Extract the (X, Y) coordinate from the center of the cell holding the provided text.  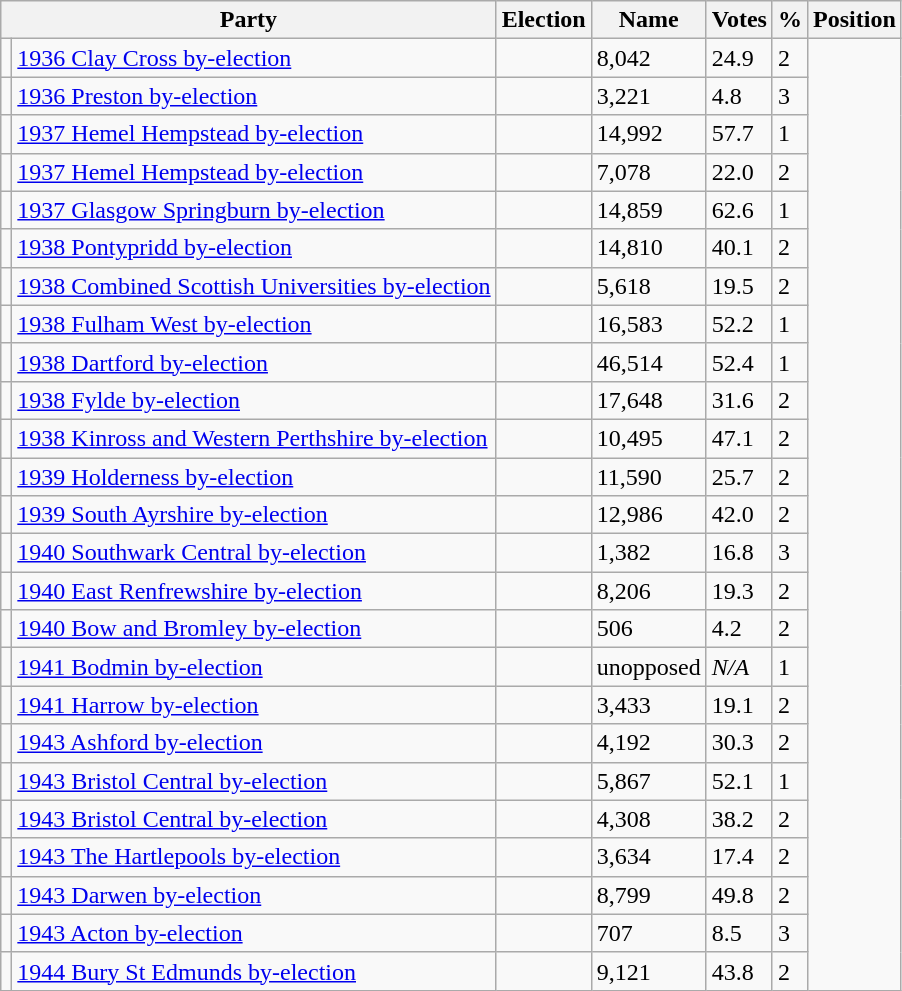
9,121 (648, 971)
16,583 (648, 324)
Name (648, 20)
1938 Fylde by-election (254, 400)
8,206 (648, 591)
3,221 (648, 96)
Election (544, 20)
1940 Bow and Bromley by-election (254, 629)
14,859 (648, 210)
30.3 (739, 743)
17.4 (739, 857)
19.1 (739, 705)
1940 East Renfrewshire by-election (254, 591)
52.2 (739, 324)
5,618 (648, 286)
25.7 (739, 477)
24.9 (739, 58)
8,799 (648, 895)
707 (648, 933)
16.8 (739, 553)
3,634 (648, 857)
52.1 (739, 781)
unopposed (648, 667)
47.1 (739, 438)
43.8 (739, 971)
1944 Bury St Edmunds by-election (254, 971)
19.5 (739, 286)
1943 Darwen by-election (254, 895)
1937 Glasgow Springburn by-election (254, 210)
1943 The Hartlepools by-election (254, 857)
31.6 (739, 400)
506 (648, 629)
3,433 (648, 705)
1936 Preston by-election (254, 96)
40.1 (739, 248)
57.7 (739, 134)
4,192 (648, 743)
1936 Clay Cross by-election (254, 58)
1943 Ashford by-election (254, 743)
8.5 (739, 933)
1938 Pontypridd by-election (254, 248)
42.0 (739, 515)
7,078 (648, 172)
1941 Bodmin by-election (254, 667)
1938 Combined Scottish Universities by-election (254, 286)
14,992 (648, 134)
5,867 (648, 781)
4.2 (739, 629)
52.4 (739, 362)
46,514 (648, 362)
17,648 (648, 400)
1940 Southwark Central by-election (254, 553)
4,308 (648, 819)
49.8 (739, 895)
Position (855, 20)
8,042 (648, 58)
10,495 (648, 438)
19.3 (739, 591)
38.2 (739, 819)
22.0 (739, 172)
14,810 (648, 248)
1,382 (648, 553)
1938 Fulham West by-election (254, 324)
4.8 (739, 96)
Votes (739, 20)
N/A (739, 667)
1939 South Ayrshire by-election (254, 515)
1938 Kinross and Western Perthshire by-election (254, 438)
Party (248, 20)
12,986 (648, 515)
11,590 (648, 477)
1941 Harrow by-election (254, 705)
62.6 (739, 210)
% (790, 20)
1943 Acton by-election (254, 933)
1938 Dartford by-election (254, 362)
1939 Holderness by-election (254, 477)
